From the cell containing the given text, extract its center point as [x, y] coordinate. 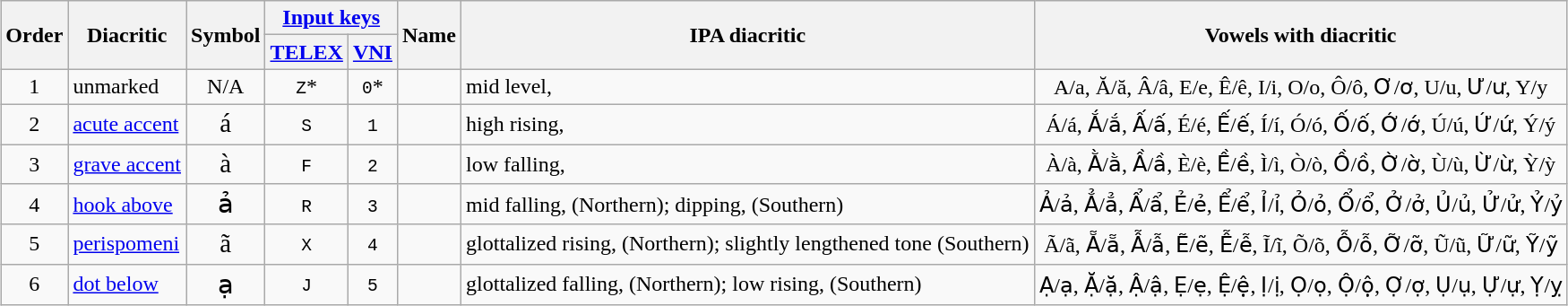
Ạ/ạ, Ặ/ặ, Ậ/ậ, Ẹ/ẹ, Ệ/ệ, Ị/ị, Ọ/ọ, Ộ/ộ, Ợ/ợ, Ụ/ụ, Ự/ự, Ỵ/ỵ [1301, 284]
A/a, Ă/ă, Â/â, E/e, Ê/ê, I/i, O/o, Ô/ô, Ơ/ơ, U/u, Ư/ư, Y/y [1301, 87]
R [306, 205]
mid falling, (Northern); dipping, (Southern) [748, 205]
grave accent [127, 163]
á [226, 124]
glottalized falling, (Northern); low rising, (Southern) [748, 284]
Symbol [226, 35]
Z* [306, 87]
Diacritic [127, 35]
high rising, [748, 124]
glottalized rising, (Northern); slightly lengthened tone (Southern) [748, 244]
à [226, 163]
S [306, 124]
Vowels with diacritic [1301, 35]
hook above [127, 205]
Input keys [332, 18]
0* [373, 87]
À/à, Ằ/ằ, Ầ/ầ, È/è, Ề/ề, Ì/ì, Ò/ò, Ồ/ồ, Ờ/ờ, Ù/ù, Ừ/ừ, Ỳ/ỳ [1301, 163]
dot below [127, 284]
Name [428, 35]
IPA diacritic [748, 35]
unmarked [127, 87]
J [306, 284]
perispomeni [127, 244]
VNI [373, 52]
low falling, [748, 163]
mid level, [748, 87]
6 [34, 284]
Order [34, 35]
ã [226, 244]
Ả/ả, Ẳ/ẳ, Ẩ/ẩ, Ẻ/ẻ, Ể/ể, Ỉ/ỉ, Ỏ/ỏ, Ổ/ổ, Ở/ở, Ủ/ủ, Ử/ử, Ỷ/ỷ [1301, 205]
Á/á, Ắ/ắ, Ấ/ấ, É/é, Ế/ế, Í/í, Ó/ó, Ố/ố, Ớ/ớ, Ú/ú, Ứ/ứ, Ý/ý [1301, 124]
Ã/ã, Ẵ/ẵ, Ẫ/ẫ, Ẽ/ẽ, Ễ/ễ, Ĩ/ĩ, Õ/õ, Ỗ/ỗ, Ỡ/ỡ, Ũ/ũ, Ữ/ữ, Ỹ/ỹ [1301, 244]
ạ [226, 284]
F [306, 163]
TELEX [306, 52]
N/A [226, 87]
X [306, 244]
acute accent [127, 124]
ả [226, 205]
